From the cell containing the given text, extract its center point as (X, Y) coordinate. 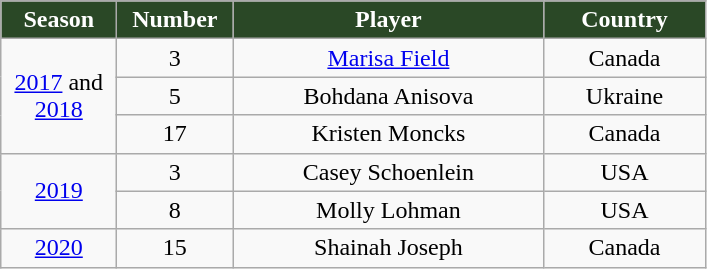
15 (175, 248)
Molly Lohman (388, 210)
Ukraine (624, 96)
Casey Schoenlein (388, 172)
Shainah Joseph (388, 248)
Kristen Moncks (388, 134)
Marisa Field (388, 58)
Number (175, 20)
17 (175, 134)
Bohdana Anisova (388, 96)
Country (624, 20)
8 (175, 210)
2017 and 2018 (59, 96)
5 (175, 96)
2019 (59, 191)
Player (388, 20)
2020 (59, 248)
Season (59, 20)
